Search for the cell housing the specified text and yield its (X, Y) center coordinate. 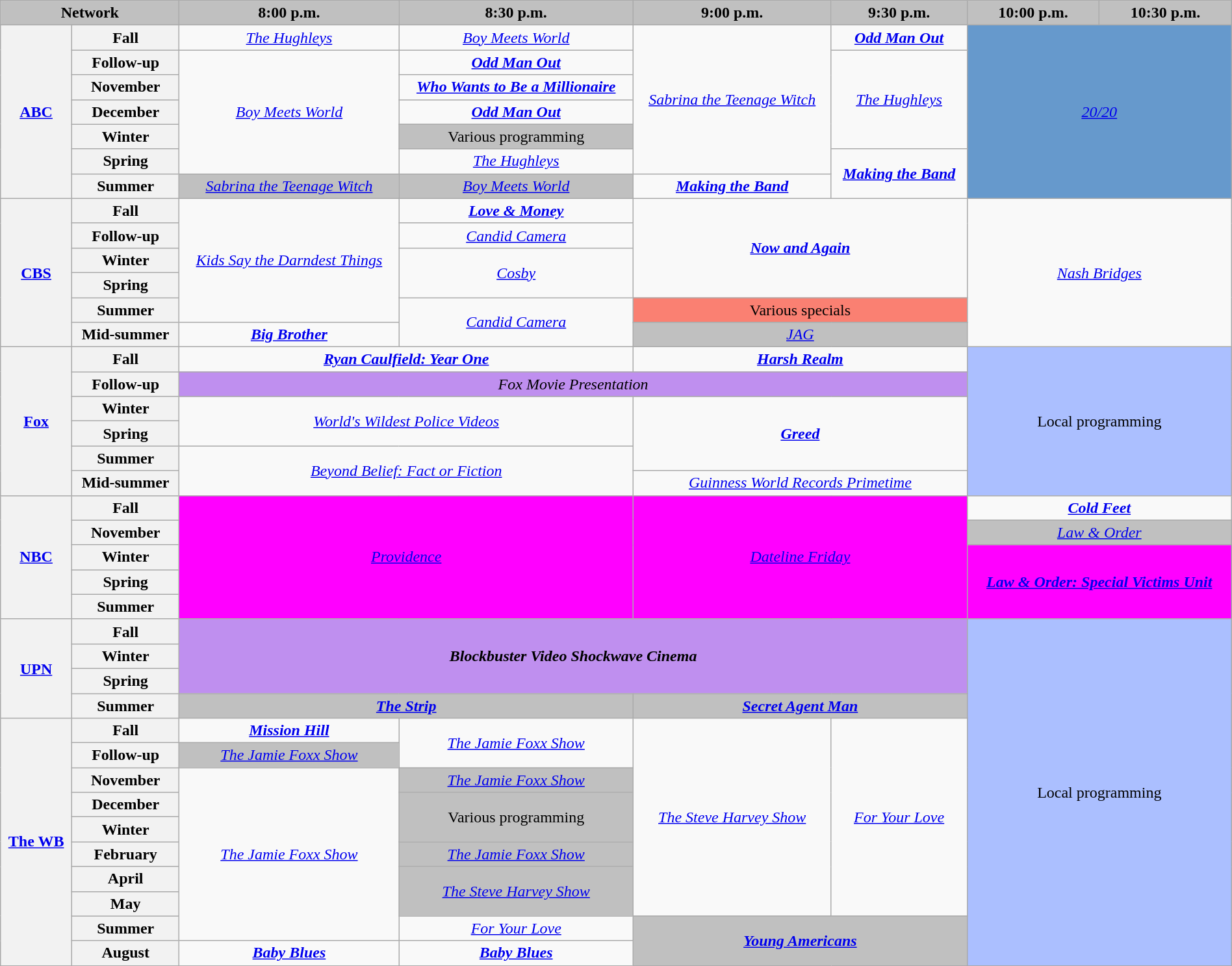
April (125, 879)
Cosby (516, 272)
10:00 p.m. (1033, 13)
Providence (407, 557)
CBS (36, 272)
Cold Feet (1099, 508)
Fox Movie Presentation (573, 384)
Dateline Friday (800, 557)
9:30 p.m. (899, 13)
20/20 (1099, 112)
Greed (800, 434)
JAG (800, 335)
10:30 p.m. (1166, 13)
May (125, 904)
UPN (36, 668)
Ryan Caulfield: Year One (407, 359)
Young Americans (800, 941)
World's Wildest Police Videos (407, 421)
Secret Agent Man (800, 705)
The WB (36, 842)
Harsh Realm (800, 359)
Law & Order (1099, 532)
Network (90, 13)
Now and Again (800, 248)
Who Wants to Be a Millionaire (516, 87)
Guinness World Records Primetime (800, 483)
Fox (36, 421)
August (125, 953)
9:00 p.m. (732, 13)
The Strip (407, 705)
ABC (36, 112)
Nash Bridges (1099, 272)
Kids Say the Darndest Things (289, 260)
February (125, 854)
Big Brother (289, 335)
8:30 p.m. (516, 13)
Various specials (800, 310)
Blockbuster Video Shockwave Cinema (573, 656)
8:00 p.m. (289, 13)
Mission Hill (289, 731)
Beyond Belief: Fact or Fiction (407, 471)
Love & Money (516, 211)
Law & Order: Special Victims Unit (1099, 582)
NBC (36, 557)
